Extract the (x, y) coordinate from the center of the cell holding the provided text.  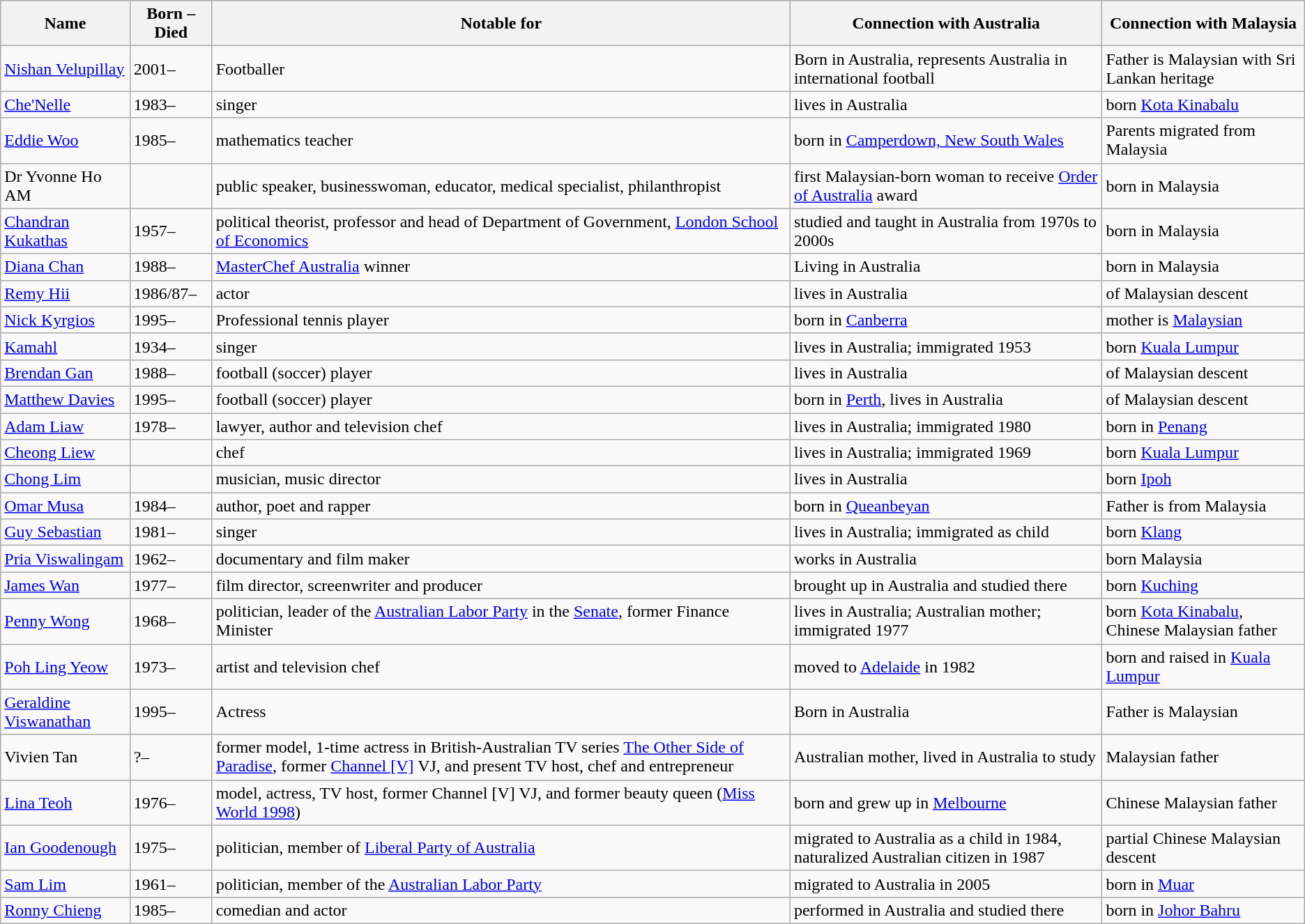
Nick Kyrgios (66, 320)
migrated to Australia in 2005 (945, 884)
actor (501, 293)
Born – Died (171, 24)
1983– (171, 105)
Professional tennis player (501, 320)
Born in Australia (945, 712)
Notable for (501, 24)
1962– (171, 559)
born Klang (1203, 532)
born Kota Kinabalu (1203, 105)
Vivien Tan (66, 757)
Penny Wong (66, 622)
1934– (171, 346)
Remy Hii (66, 293)
born Ipoh (1203, 479)
partial Chinese Malaysian descent (1203, 847)
Father is Malaysian (1203, 712)
lives in Australia; immigrated 1969 (945, 453)
model, actress, TV host, former Channel [V] VJ, and former beauty queen (Miss World 1998) (501, 803)
1981– (171, 532)
Living in Australia (945, 267)
film director, screenwriter and producer (501, 585)
2001– (171, 68)
migrated to Australia as a child in 1984, naturalized Australian citizen in 1987 (945, 847)
1973– (171, 666)
Poh Ling Yeow (66, 666)
Father is Malaysian with Sri Lankan heritage (1203, 68)
1977– (171, 585)
moved to Adelaide in 1982 (945, 666)
Australian mother, lived in Australia to study (945, 757)
Parents migrated from Malaysia (1203, 141)
born in Johor Bahru (1203, 910)
Born in Australia, represents Australia in international football (945, 68)
political theorist, professor and head of Department of Government, London School of Economics (501, 231)
Name (66, 24)
Pria Viswalingam (66, 559)
born Kota Kinabalu, Chinese Malaysian father (1203, 622)
politician, member of Liberal Party of Australia (501, 847)
1957– (171, 231)
1968– (171, 622)
Malaysian father (1203, 757)
Chandran Kukathas (66, 231)
Footballer (501, 68)
born in Penang (1203, 426)
MasterChef Australia winner (501, 267)
comedian and actor (501, 910)
?– (171, 757)
Father is from Malaysia (1203, 506)
brought up in Australia and studied there (945, 585)
author, poet and rapper (501, 506)
artist and television chef (501, 666)
James Wan (66, 585)
born Kuching (1203, 585)
Eddie Woo (66, 141)
politician, member of the Australian Labor Party (501, 884)
Guy Sebastian (66, 532)
Connection with Malaysia (1203, 24)
Adam Liaw (66, 426)
born in Perth, lives in Australia (945, 399)
Che'Nelle (66, 105)
Matthew Davies (66, 399)
1961– (171, 884)
1976– (171, 803)
Omar Musa (66, 506)
mother is Malaysian (1203, 320)
lives in Australia; immigrated as child (945, 532)
studied and taught in Australia from 1970s to 2000s (945, 231)
first Malaysian-born woman to receive Order of Australia award (945, 185)
born in Canberra (945, 320)
works in Australia (945, 559)
politician, leader of the Australian Labor Party in the Senate, former Finance Minister (501, 622)
born in Queanbeyan (945, 506)
Actress (501, 712)
musician, music director (501, 479)
Kamahl (66, 346)
Dr Yvonne Ho AM (66, 185)
mathematics teacher (501, 141)
public speaker, businesswoman, educator, medical specialist, philanthropist (501, 185)
lives in Australia; Australian mother; immigrated 1977 (945, 622)
Ronny Chieng (66, 910)
Lina Teoh (66, 803)
chef (501, 453)
born Malaysia (1203, 559)
1986/87– (171, 293)
born in Camperdown, New South Wales (945, 141)
Geraldine Viswanathan (66, 712)
1975– (171, 847)
born and grew up in Melbourne (945, 803)
Nishan Velupillay (66, 68)
Chinese Malaysian father (1203, 803)
1978– (171, 426)
Brendan Gan (66, 373)
born and raised in Kuala Lumpur (1203, 666)
lives in Australia; immigrated 1980 (945, 426)
1984– (171, 506)
born in Muar (1203, 884)
Sam Lim (66, 884)
documentary and film maker (501, 559)
Chong Lim (66, 479)
performed in Australia and studied there (945, 910)
Cheong Liew (66, 453)
lawyer, author and television chef (501, 426)
Connection with Australia (945, 24)
lives in Australia; immigrated 1953 (945, 346)
Diana Chan (66, 267)
Ian Goodenough (66, 847)
